For the text-containing cell, return its midpoint in [X, Y] coordinate format. 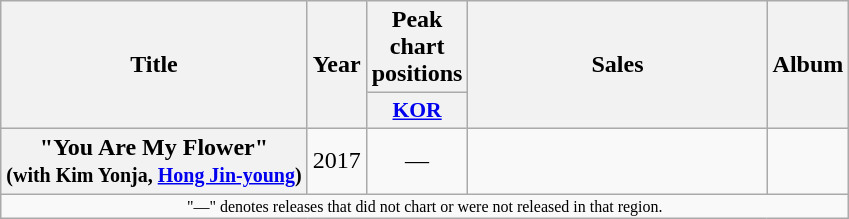
Title [154, 65]
"—" denotes releases that did not chart or were not released in that region. [425, 206]
2017 [336, 160]
Album [808, 65]
KOR [417, 111]
Year [336, 65]
— [417, 160]
"You Are My Flower" (with Kim Yonja, Hong Jin-young) [154, 160]
Peak chart positions [417, 47]
Sales [618, 65]
